From the cell containing the given text, extract its center point as (x, y) coordinate. 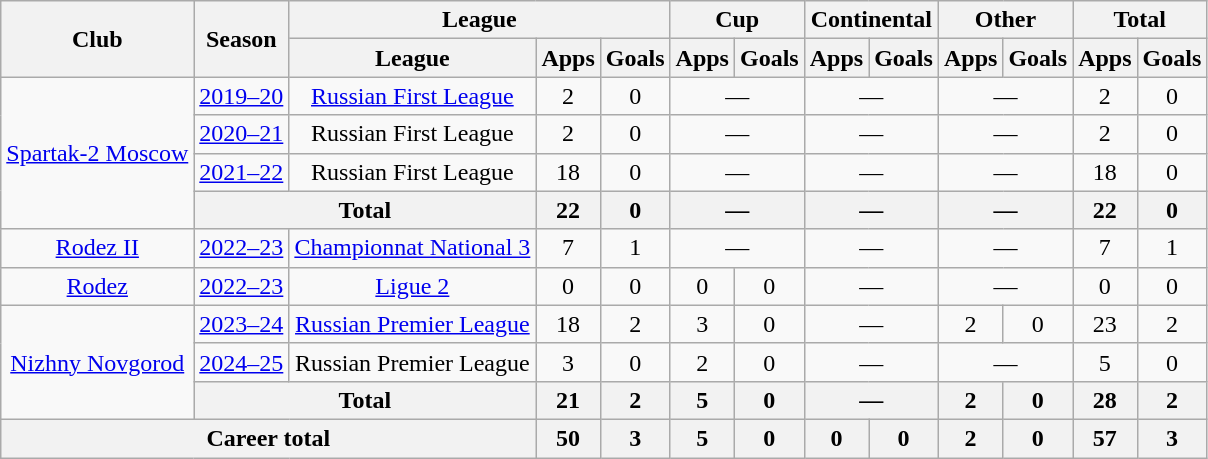
Season (242, 39)
2021–22 (242, 172)
28 (1105, 400)
Career total (268, 438)
Championnat National 3 (412, 248)
23 (1105, 324)
2024–25 (242, 362)
Continental (871, 20)
Cup (737, 20)
57 (1105, 438)
Spartak-2 Moscow (98, 153)
2023–24 (242, 324)
Rodez II (98, 248)
Nizhny Novgorod (98, 362)
Rodez (98, 286)
2020–21 (242, 134)
50 (568, 438)
2019–20 (242, 96)
Other (1005, 20)
21 (568, 400)
Ligue 2 (412, 286)
Club (98, 39)
